For the text-containing cell, return its midpoint in [X, Y] coordinate format. 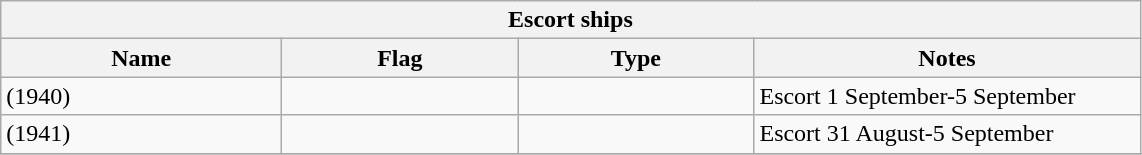
Escort 1 September-5 September [947, 96]
(1940) [142, 96]
Type [636, 58]
Flag [400, 58]
Escort 31 August-5 September [947, 134]
(1941) [142, 134]
Notes [947, 58]
Name [142, 58]
Escort ships [570, 20]
